Locate the cell with the specified text and output its (X, Y) center coordinate. 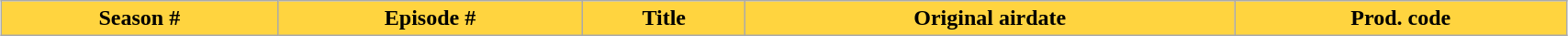
Original airdate (990, 18)
Episode # (430, 18)
Prod. code (1401, 18)
Title (665, 18)
Season # (140, 18)
